Search for the cell housing the specified text and yield its (X, Y) center coordinate. 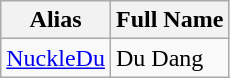
NuckleDu (56, 58)
Full Name (169, 20)
Du Dang (169, 58)
Alias (56, 20)
